Return [x, y] of the center of cell containing provided text 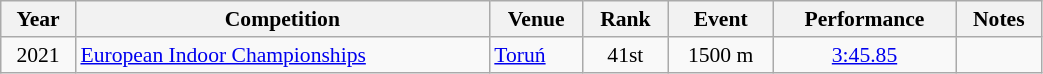
European Indoor Championships [282, 55]
2021 [38, 55]
Year [38, 19]
Event [721, 19]
Rank [626, 19]
41st [626, 55]
3:45.85 [864, 55]
Performance [864, 19]
Venue [536, 19]
Notes [999, 19]
Toruń [536, 55]
1500 m [721, 55]
Competition [282, 19]
